Pinpoint the cell where the given text exists, returning its (x, y) midpoint coordinate. 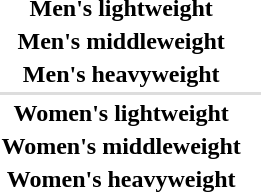
Women's lightweight (121, 113)
Men's heavyweight (121, 74)
Men's middleweight (121, 41)
Women's middleweight (121, 146)
